Determine the (x, y) coordinate at the center of the cell enclosing the given text.  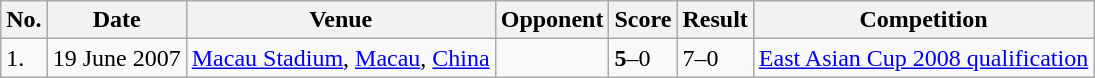
5–0 (643, 58)
East Asian Cup 2008 qualification (923, 58)
Result (715, 20)
Competition (923, 20)
Score (643, 20)
1. (24, 58)
Opponent (552, 20)
19 June 2007 (116, 58)
Macau Stadium, Macau, China (340, 58)
Date (116, 20)
No. (24, 20)
7–0 (715, 58)
Venue (340, 20)
